Return [x, y] of the center of cell containing provided text 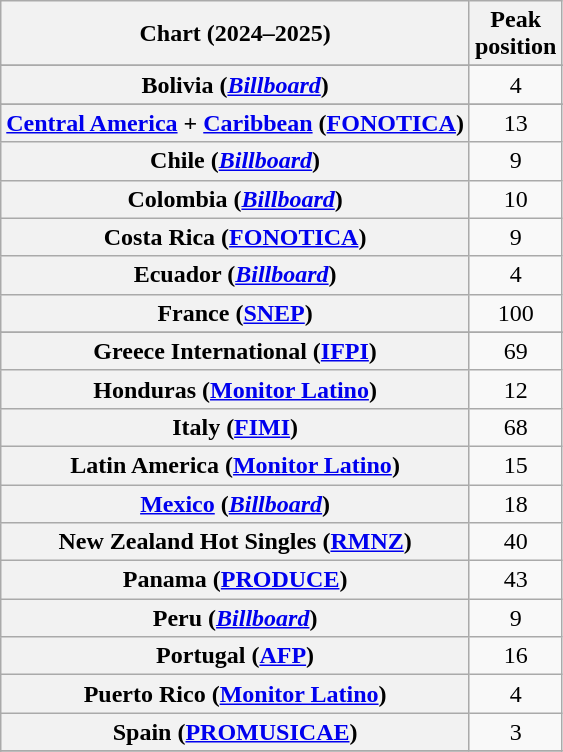
15 [515, 465]
New Zealand Hot Singles (RMNZ) [236, 542]
68 [515, 427]
10 [515, 199]
Peakposition [515, 34]
40 [515, 542]
13 [515, 123]
Central America + Caribbean (FONOTICA) [236, 123]
100 [515, 313]
Honduras (Monitor Latino) [236, 389]
Costa Rica (FONOTICA) [236, 237]
Ecuador (Billboard) [236, 275]
Puerto Rico (Monitor Latino) [236, 694]
Greece International (IFPI) [236, 351]
18 [515, 503]
Peru (Billboard) [236, 618]
Latin America (Monitor Latino) [236, 465]
69 [515, 351]
16 [515, 656]
12 [515, 389]
Italy (FIMI) [236, 427]
France (SNEP) [236, 313]
Panama (PRODUCE) [236, 580]
3 [515, 732]
43 [515, 580]
Chile (Billboard) [236, 161]
Spain (PROMUSICAE) [236, 732]
Portugal (AFP) [236, 656]
Bolivia (Billboard) [236, 85]
Chart (2024–2025) [236, 34]
Colombia (Billboard) [236, 199]
Mexico (Billboard) [236, 503]
